Pinpoint the cell where the given text exists, returning its (X, Y) midpoint coordinate. 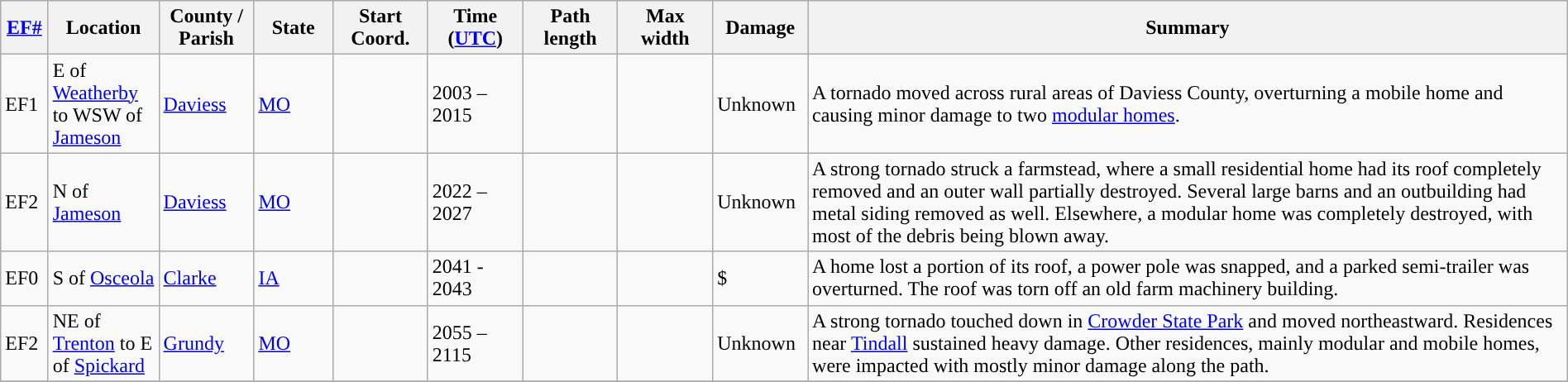
2022 – 2027 (475, 202)
Damage (761, 28)
N of Jameson (103, 202)
State (294, 28)
2003 – 2015 (475, 104)
Path length (571, 28)
NE of Trenton to E of Spickard (103, 343)
Location (103, 28)
EF0 (25, 278)
E of Weatherby to WSW of Jameson (103, 104)
Start Coord. (380, 28)
Clarke (207, 278)
Summary (1188, 28)
Max width (665, 28)
EF# (25, 28)
2041 - 2043 (475, 278)
IA (294, 278)
Grundy (207, 343)
A tornado moved across rural areas of Daviess County, overturning a mobile home and causing minor damage to two modular homes. (1188, 104)
County / Parish (207, 28)
S of Osceola (103, 278)
Time (UTC) (475, 28)
$ (761, 278)
EF1 (25, 104)
2055 – 2115 (475, 343)
